Capture the cell that displays the provided text and extract its [x, y] central coordinate. 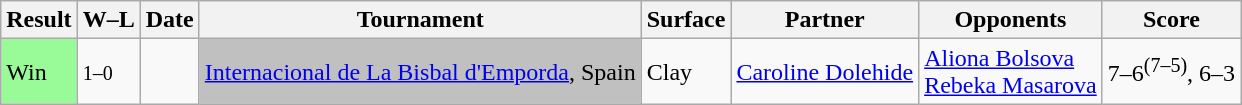
Tournament [420, 20]
Aliona Bolsova Rebeka Masarova [1011, 72]
Surface [686, 20]
Win [39, 72]
Result [39, 20]
Opponents [1011, 20]
Caroline Dolehide [825, 72]
Internacional de La Bisbal d'Emporda, Spain [420, 72]
Score [1171, 20]
1–0 [108, 72]
7–6(7–5), 6–3 [1171, 72]
Date [170, 20]
W–L [108, 20]
Partner [825, 20]
Clay [686, 72]
